Search for the cell housing the specified text and yield its (x, y) center coordinate. 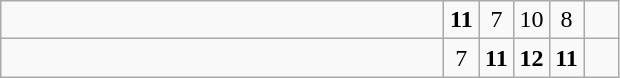
8 (566, 20)
12 (532, 58)
10 (532, 20)
